Capture the cell that displays the provided text and extract its (x, y) central coordinate. 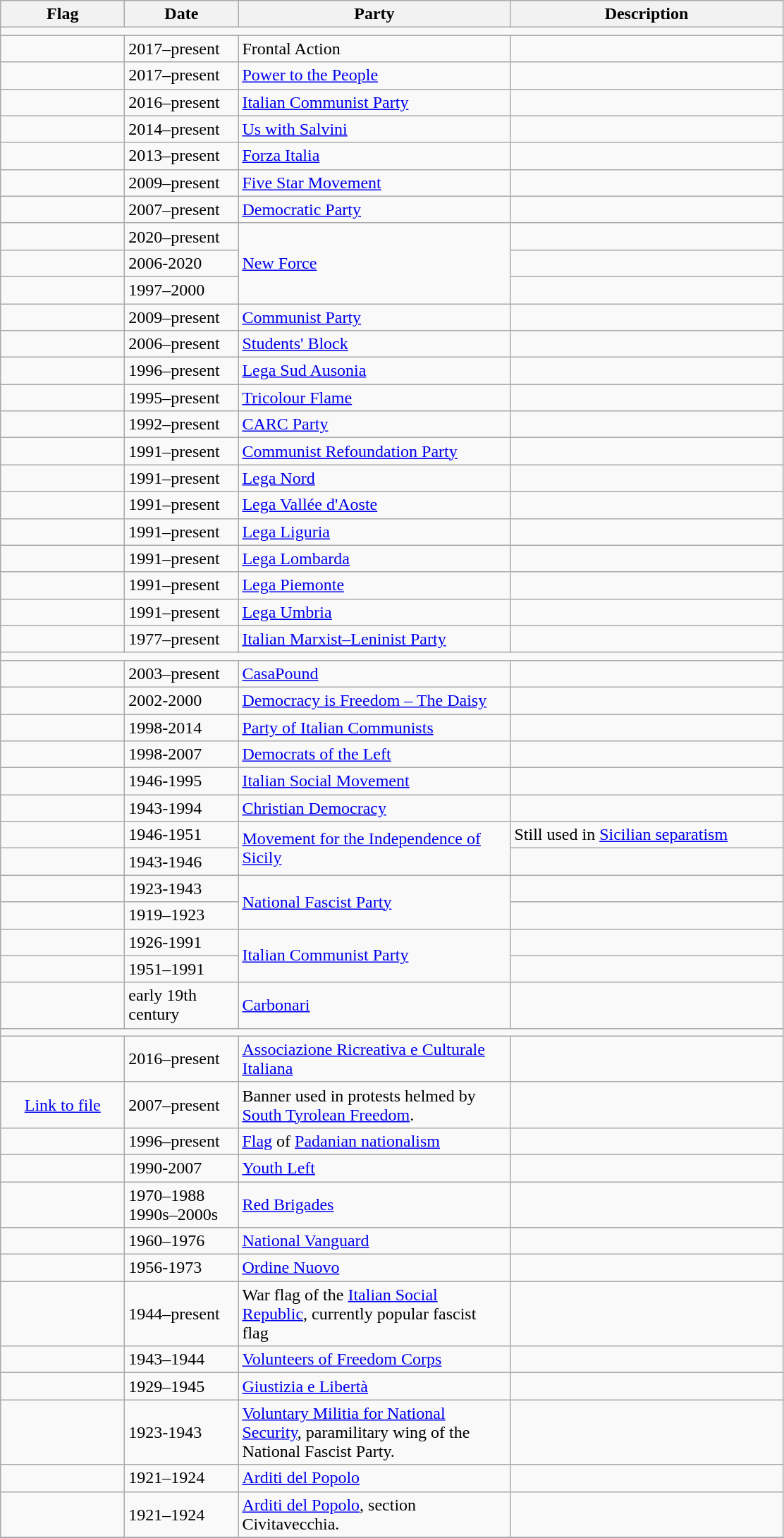
Associazione Ricreativa e Culturale Italiana (374, 1059)
1943–1944 (182, 1360)
2003–present (182, 673)
Students' Block (374, 344)
2014–present (182, 129)
Communist Refoundation Party (374, 451)
Arditi del Popolo (374, 1478)
Description (647, 14)
Lega Lombarda (374, 559)
early 19th century (182, 1006)
Lega Piemonte (374, 585)
Volunteers of Freedom Corps (374, 1360)
Party of Italian Communists (374, 727)
Frontal Action (374, 49)
Italian Marxist–Leninist Party (374, 639)
1946-1995 (182, 781)
1919–1923 (182, 915)
Voluntary Militia for National Security, paramilitary wing of the National Fascist Party. (374, 1432)
2006–present (182, 344)
Italian Social Movement (374, 781)
1977–present (182, 639)
1995–present (182, 398)
National Fascist Party (374, 902)
Five Star Movement (374, 183)
Lega Sud Ausonia (374, 371)
New Force (374, 263)
Flag of Padanian nationalism (374, 1141)
Power to the People (374, 75)
Ordine Nuovo (374, 1268)
1956-1973 (182, 1268)
1998-2007 (182, 755)
Youth Left (374, 1168)
Movement for the Independence of Sicily (374, 848)
1992–present (182, 425)
Date (182, 14)
2013–present (182, 156)
Flag (63, 14)
Banner used in protests helmed by South Tyrolean Freedom. (374, 1104)
National Vanguard (374, 1241)
1990-2007 (182, 1168)
Communist Party (374, 317)
Democrats of the Left (374, 755)
Democratic Party (374, 209)
1926-1991 (182, 942)
1951–1991 (182, 969)
2020–present (182, 236)
1960–1976 (182, 1241)
Christian Democracy (374, 808)
Tricolour Flame (374, 398)
1946-1951 (182, 835)
Forza Italia (374, 156)
Red Brigades (374, 1204)
Us with Salvini (374, 129)
Lega Umbria (374, 612)
Carbonari (374, 1006)
Giustizia e Libertà (374, 1386)
Still used in Sicilian separatism (647, 835)
1944–present (182, 1314)
1997–2000 (182, 290)
1998-2014 (182, 727)
1929–1945 (182, 1386)
War flag of the Italian Social Republic, currently popular fascist flag (374, 1314)
Lega Vallée d'Aoste (374, 505)
Democracy is Freedom – The Daisy (374, 700)
1943-1946 (182, 862)
Arditi del Popolo, section Civitavecchia. (374, 1515)
Lega Nord (374, 478)
CARC Party (374, 425)
1970–19881990s–2000s (182, 1204)
1943-1994 (182, 808)
Party (374, 14)
Link to file (63, 1104)
Lega Liguria (374, 532)
CasaPound (374, 673)
2002-2000 (182, 700)
2006-2020 (182, 263)
